Capture the cell that displays the provided text and extract its (X, Y) central coordinate. 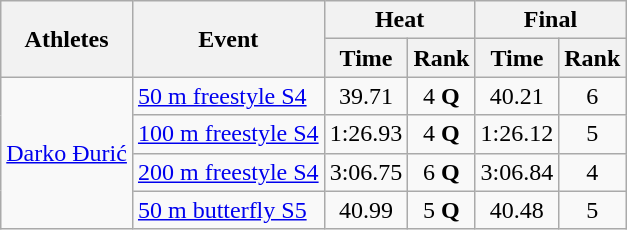
6 Q (442, 172)
200 m freestyle S4 (228, 172)
Darko Đurić (67, 153)
40.99 (366, 210)
100 m freestyle S4 (228, 134)
50 m freestyle S4 (228, 96)
Event (228, 39)
1:26.12 (517, 134)
Heat (400, 20)
Final (550, 20)
40.48 (517, 210)
40.21 (517, 96)
4 (592, 172)
39.71 (366, 96)
6 (592, 96)
1:26.93 (366, 134)
50 m butterfly S5 (228, 210)
3:06.75 (366, 172)
Athletes (67, 39)
5 Q (442, 210)
3:06.84 (517, 172)
